Identify which cell holds the provided text, then report its (x, y) central coordinate. 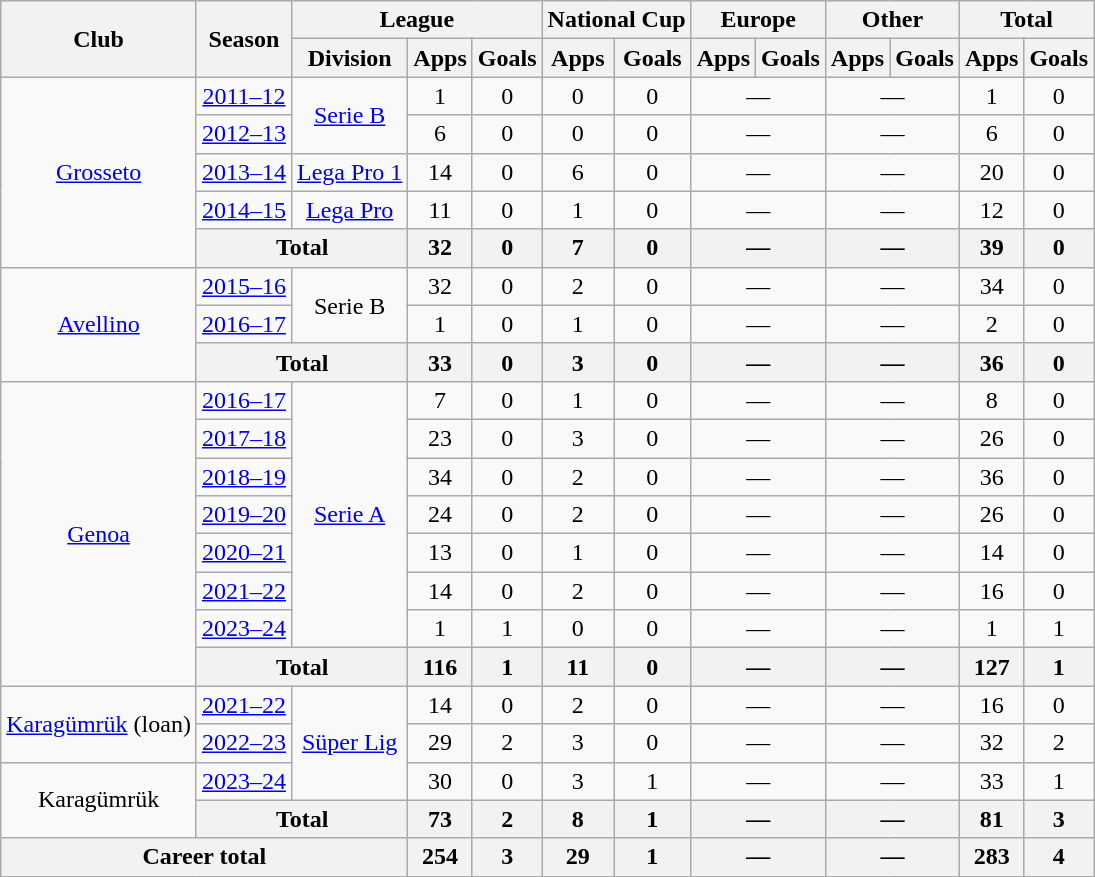
Career total (204, 857)
23 (440, 438)
2020–21 (244, 553)
12 (991, 210)
2013–14 (244, 172)
73 (440, 819)
2017–18 (244, 438)
Avellino (99, 324)
39 (991, 248)
Europe (758, 20)
Club (99, 39)
Karagümrük (99, 800)
Division (349, 58)
Karagümrük (loan) (99, 724)
24 (440, 515)
30 (440, 781)
Other (892, 20)
Genoa (99, 533)
2015–16 (244, 286)
2014–15 (244, 210)
2011–12 (244, 96)
Grosseto (99, 172)
League (416, 20)
Lega Pro 1 (349, 172)
Lega Pro (349, 210)
2019–20 (244, 515)
13 (440, 553)
Süper Lig (349, 743)
116 (440, 667)
National Cup (616, 20)
20 (991, 172)
254 (440, 857)
2012–13 (244, 134)
4 (1059, 857)
2022–23 (244, 743)
Serie A (349, 514)
2018–19 (244, 477)
127 (991, 667)
283 (991, 857)
81 (991, 819)
Season (244, 39)
